Output the (X, Y) coordinate of the center of the cell containing the given text.  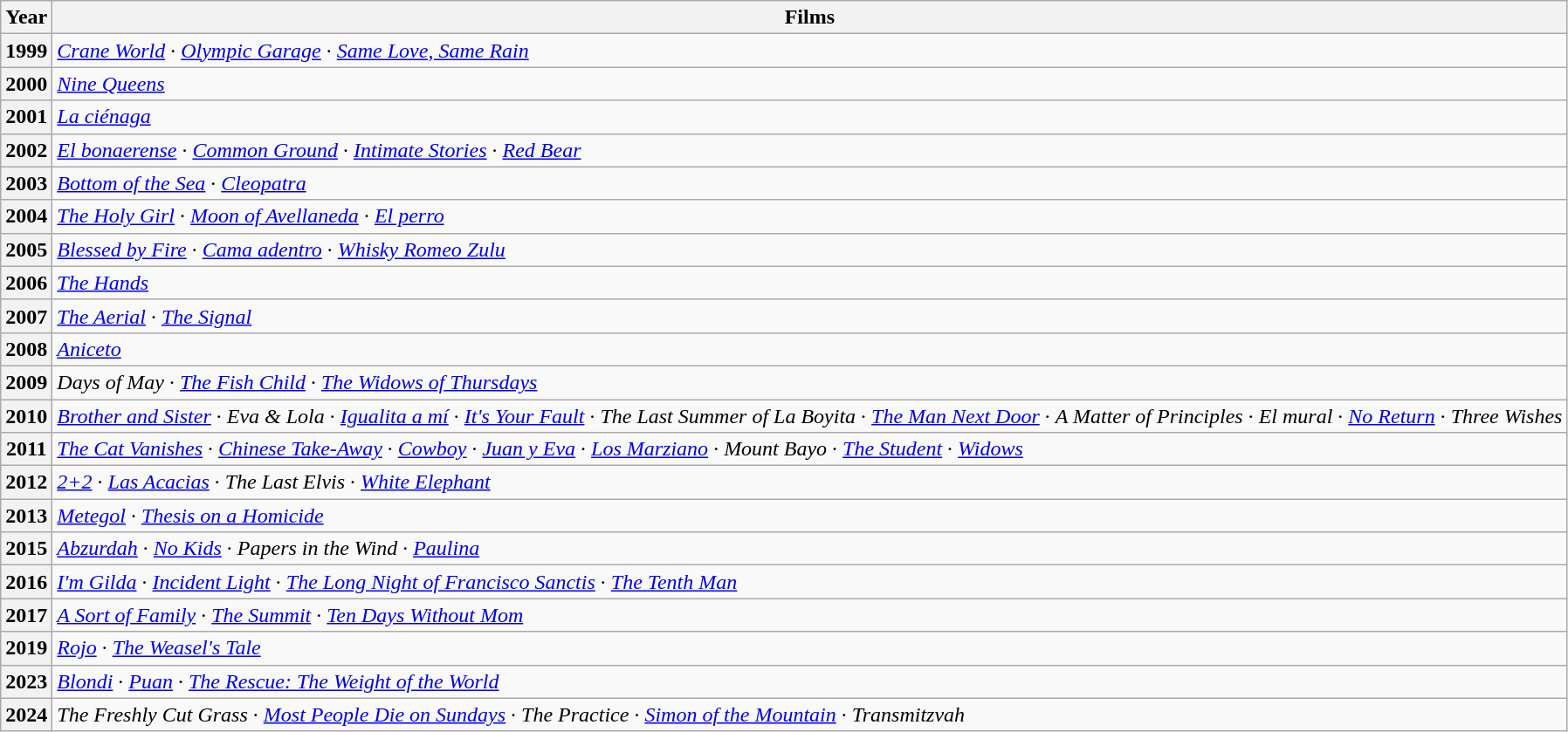
2013 (26, 516)
Abzurdah · No Kids · Papers in the Wind · Paulina (810, 549)
2008 (26, 349)
Nine Queens (810, 84)
La ciénaga (810, 117)
Blessed by Fire · Cama adentro · Whisky Romeo Zulu (810, 250)
Aniceto (810, 349)
2001 (26, 117)
The Aerial · The Signal (810, 316)
The Holy Girl · Moon of Avellaneda · El perro (810, 216)
2012 (26, 482)
2010 (26, 416)
Metegol · Thesis on a Homicide (810, 516)
2+2 · Las Acacias · The Last Elvis · White Elephant (810, 482)
Blondi · Puan · The Rescue: The Weight of the World (810, 681)
Bottom of the Sea · Cleopatra (810, 183)
Rojo · The Weasel's Tale (810, 648)
2011 (26, 449)
2024 (26, 715)
2004 (26, 216)
2005 (26, 250)
Crane World · Olympic Garage · Same Love, Same Rain (810, 51)
2019 (26, 648)
1999 (26, 51)
2003 (26, 183)
El bonaerense · Common Ground · Intimate Stories · Red Bear (810, 150)
2023 (26, 681)
2007 (26, 316)
A Sort of Family · The Summit · Ten Days Without Mom (810, 615)
2017 (26, 615)
2000 (26, 84)
The Hands (810, 283)
2006 (26, 283)
The Freshly Cut Grass · Most People Die on Sundays · The Practice · Simon of the Mountain · Transmitzvah (810, 715)
2015 (26, 549)
2009 (26, 382)
Films (810, 17)
Days of May · The Fish Child · The Widows of Thursdays (810, 382)
2002 (26, 150)
The Cat Vanishes · Chinese Take-Away · Cowboy · Juan y Eva · Los Marziano · Mount Bayo · The Student · Widows (810, 449)
Year (26, 17)
I'm Gilda · Incident Light · The Long Night of Francisco Sanctis · The Tenth Man (810, 582)
2016 (26, 582)
